Return the [X, Y] coordinate for the center point of the cell that contains the specified text.  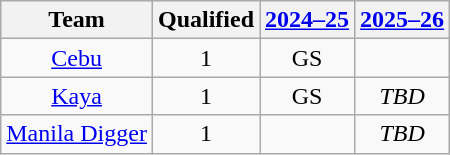
Cebu [77, 58]
Qualified [206, 20]
2024–25 [308, 20]
Team [77, 20]
2025–26 [402, 20]
Manila Digger [77, 134]
Kaya [77, 96]
